Output the [X, Y] coordinate of the center of the cell containing the given text.  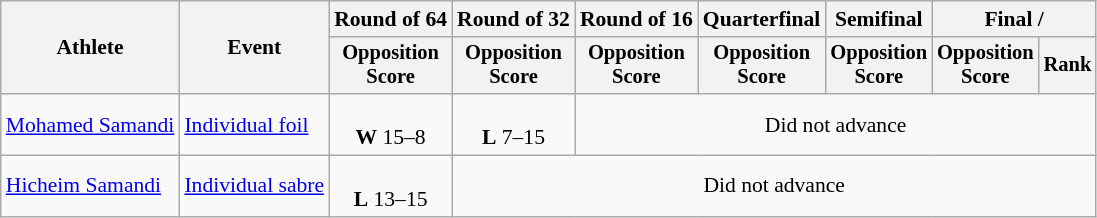
Round of 64 [390, 19]
Round of 32 [514, 19]
Semifinal [878, 19]
Individual foil [254, 124]
L 7–15 [514, 124]
Event [254, 48]
Athlete [90, 48]
Rank [1068, 66]
L 13–15 [390, 186]
Individual sabre [254, 186]
Hicheim Samandi [90, 186]
Mohamed Samandi [90, 124]
Quarterfinal [762, 19]
W 15–8 [390, 124]
Round of 16 [636, 19]
Final / [1014, 19]
